Determine the (X, Y) coordinate at the center of the cell enclosing the given text.  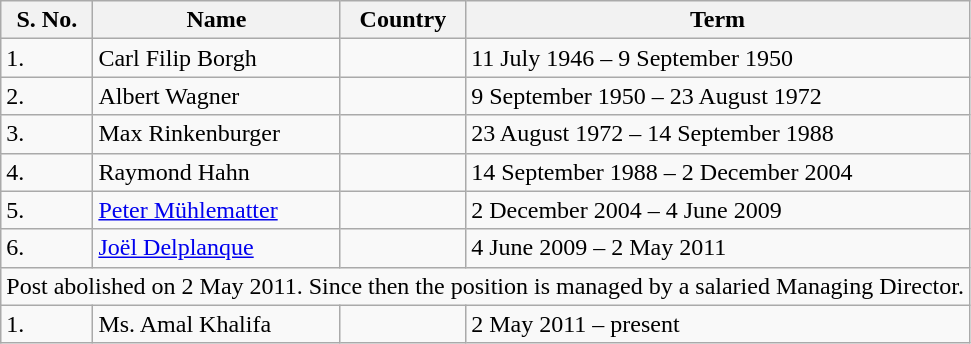
4. (47, 172)
9 September 1950 – 23 August 1972 (718, 96)
4 June 2009 – 2 May 2011 (718, 248)
S. No. (47, 20)
11 July 1946 – 9 September 1950 (718, 58)
Term (718, 20)
2 May 2011 – present (718, 324)
Raymond Hahn (216, 172)
3. (47, 134)
Max Rinkenburger (216, 134)
6. (47, 248)
2. (47, 96)
23 August 1972 – 14 September 1988 (718, 134)
14 September 1988 – 2 December 2004 (718, 172)
Ms. Amal Khalifa (216, 324)
5. (47, 210)
Post abolished on 2 May 2011. Since then the position is managed by a salaried Managing Director. (486, 286)
Carl Filip Borgh (216, 58)
Country (402, 20)
Joël Delplanque (216, 248)
Name (216, 20)
2 December 2004 – 4 June 2009 (718, 210)
Peter Mühlematter (216, 210)
Albert Wagner (216, 96)
